Return (x, y) of the center of cell containing provided text 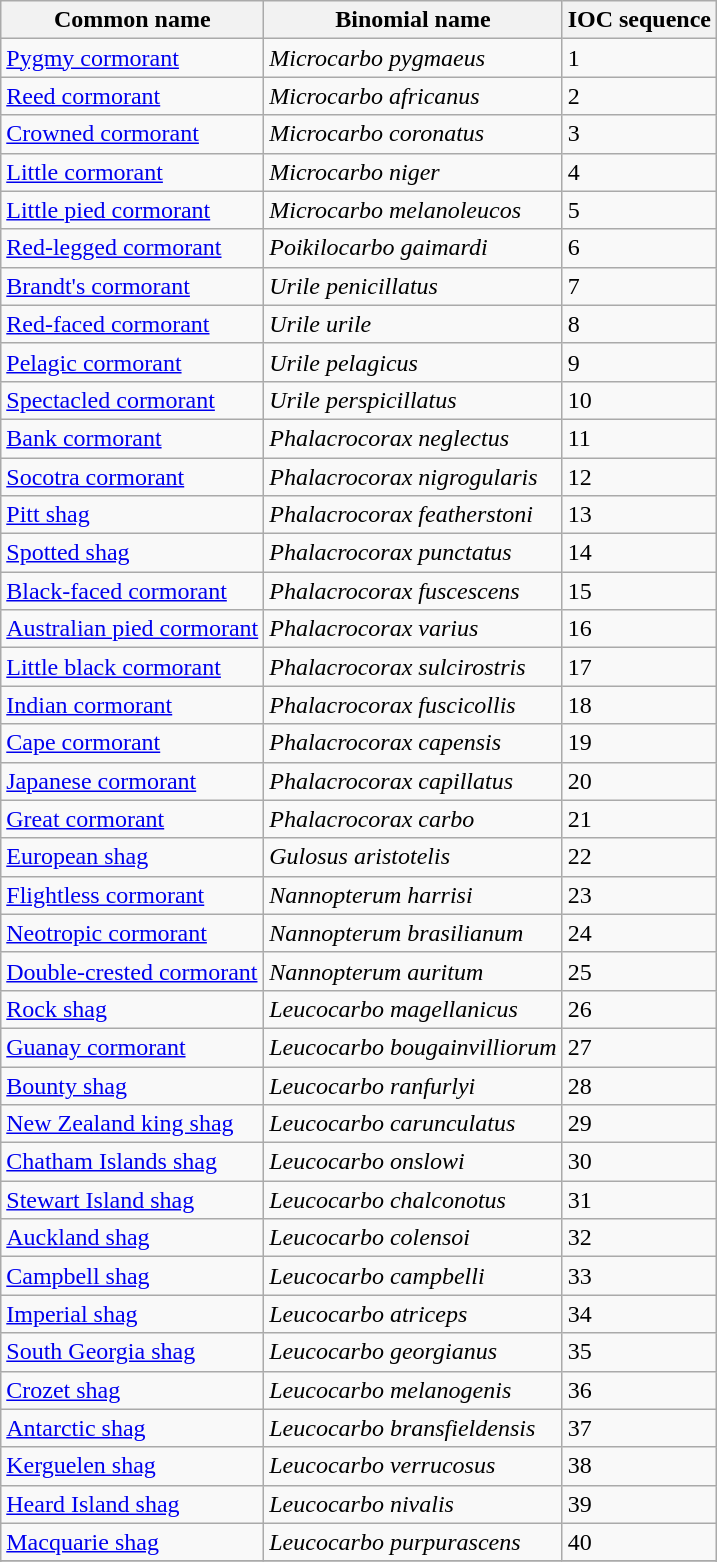
14 (639, 553)
Australian pied cormorant (132, 629)
12 (639, 477)
34 (639, 1314)
Crozet shag (132, 1390)
Kerguelen shag (132, 1466)
30 (639, 1162)
Japanese cormorant (132, 781)
Urile perspicillatus (413, 400)
35 (639, 1352)
Leucocarbo magellanicus (413, 1009)
Crowned cormorant (132, 134)
39 (639, 1504)
IOC sequence (639, 20)
Auckland shag (132, 1238)
Phalacrocorax nigrogularis (413, 477)
Urile urile (413, 324)
Pelagic cormorant (132, 362)
21 (639, 819)
Phalacrocorax capensis (413, 743)
Cape cormorant (132, 743)
4 (639, 172)
6 (639, 248)
Little black cormorant (132, 667)
Black-faced cormorant (132, 591)
Antarctic shag (132, 1428)
New Zealand king shag (132, 1124)
7 (639, 286)
Leucocarbo campbelli (413, 1276)
Phalacrocorax sulcirostris (413, 667)
Nannopterum auritum (413, 971)
11 (639, 438)
Urile penicillatus (413, 286)
17 (639, 667)
38 (639, 1466)
Socotra cormorant (132, 477)
Microcarbo coronatus (413, 134)
40 (639, 1542)
Nannopterum brasilianum (413, 933)
Bounty shag (132, 1085)
Leucocarbo chalconotus (413, 1200)
Phalacrocorax varius (413, 629)
25 (639, 971)
Phalacrocorax featherstoni (413, 515)
9 (639, 362)
13 (639, 515)
37 (639, 1428)
Leucocarbo ranfurlyi (413, 1085)
Leucocarbo onslowi (413, 1162)
Pitt shag (132, 515)
Little cormorant (132, 172)
5 (639, 210)
Double-crested cormorant (132, 971)
24 (639, 933)
23 (639, 895)
Phalacrocorax fuscescens (413, 591)
31 (639, 1200)
Little pied cormorant (132, 210)
Poikilocarbo gaimardi (413, 248)
8 (639, 324)
Chatham Islands shag (132, 1162)
28 (639, 1085)
Phalacrocorax carbo (413, 819)
Microcarbo niger (413, 172)
Urile pelagicus (413, 362)
27 (639, 1047)
Leucocarbo verrucosus (413, 1466)
18 (639, 705)
Phalacrocorax punctatus (413, 553)
Neotropic cormorant (132, 933)
19 (639, 743)
10 (639, 400)
Reed cormorant (132, 96)
Campbell shag (132, 1276)
Heard Island shag (132, 1504)
Rock shag (132, 1009)
33 (639, 1276)
Spectacled cormorant (132, 400)
22 (639, 857)
26 (639, 1009)
Gulosus aristotelis (413, 857)
Guanay cormorant (132, 1047)
Microcarbo pygmaeus (413, 58)
Pygmy cormorant (132, 58)
2 (639, 96)
South Georgia shag (132, 1352)
Leucocarbo bransfieldensis (413, 1428)
36 (639, 1390)
Flightless cormorant (132, 895)
Great cormorant (132, 819)
Common name (132, 20)
Leucocarbo bougainvilliorum (413, 1047)
Red-faced cormorant (132, 324)
Leucocarbo melanogenis (413, 1390)
29 (639, 1124)
Bank cormorant (132, 438)
Microcarbo africanus (413, 96)
3 (639, 134)
Brandt's cormorant (132, 286)
Imperial shag (132, 1314)
Leucocarbo nivalis (413, 1504)
20 (639, 781)
Leucocarbo purpurascens (413, 1542)
Red-legged cormorant (132, 248)
Binomial name (413, 20)
1 (639, 58)
32 (639, 1238)
Leucocarbo carunculatus (413, 1124)
Macquarie shag (132, 1542)
Indian cormorant (132, 705)
Leucocarbo atriceps (413, 1314)
Spotted shag (132, 553)
European shag (132, 857)
Nannopterum harrisi (413, 895)
Leucocarbo georgianus (413, 1352)
Phalacrocorax neglectus (413, 438)
Phalacrocorax capillatus (413, 781)
Microcarbo melanoleucos (413, 210)
16 (639, 629)
Phalacrocorax fuscicollis (413, 705)
Leucocarbo colensoi (413, 1238)
Stewart Island shag (132, 1200)
15 (639, 591)
